For the text-containing cell, return its midpoint in (x, y) coordinate format. 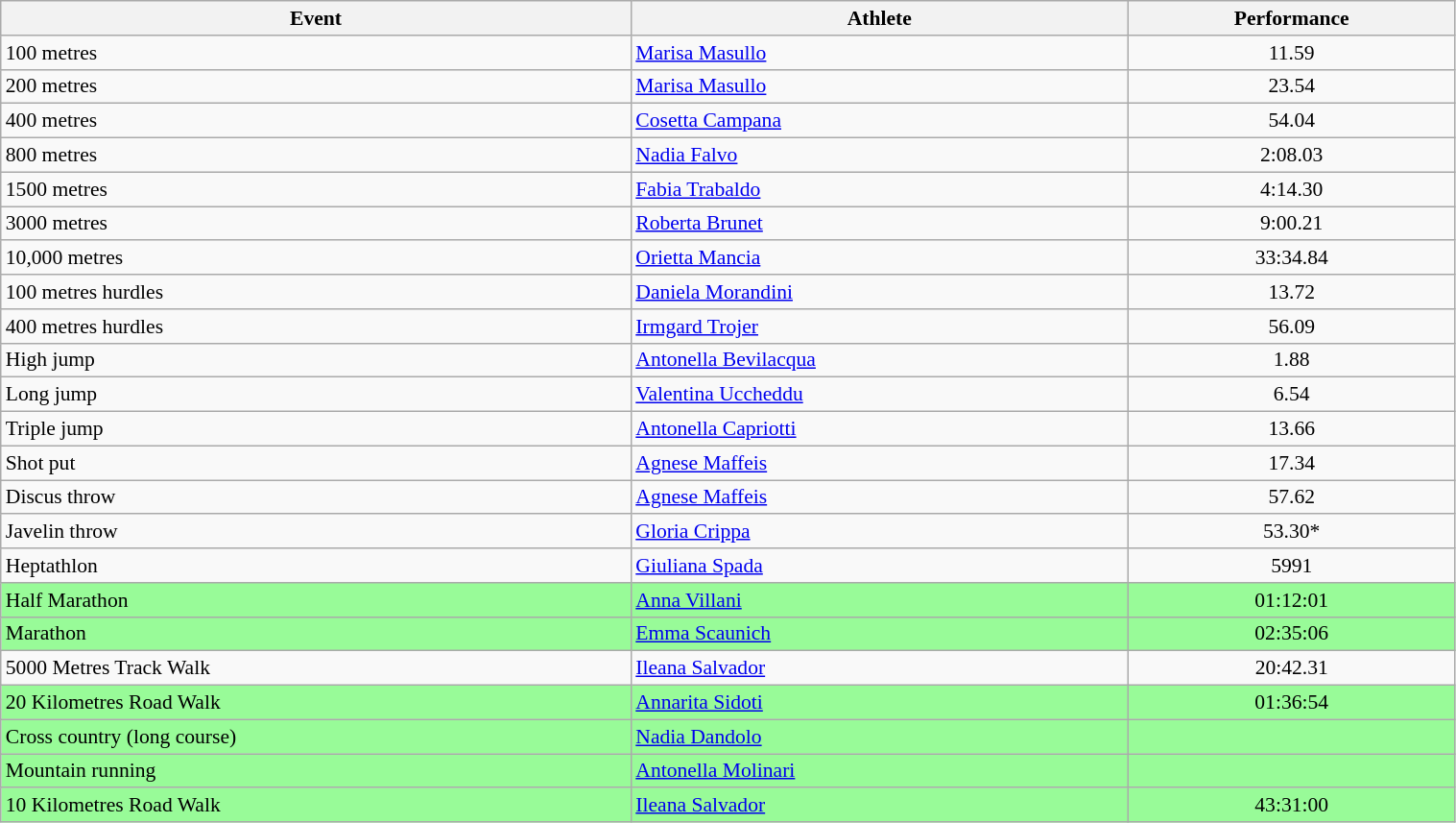
Roberta Brunet (879, 224)
Marathon (316, 634)
200 metres (316, 86)
10,000 metres (316, 258)
13.72 (1292, 292)
13.66 (1292, 429)
Antonella Molinari (879, 771)
100 metres hurdles (316, 292)
Anna Villani (879, 600)
Irmgard Trojer (879, 327)
800 metres (316, 156)
3000 metres (316, 224)
Discus throw (316, 497)
23.54 (1292, 86)
Half Marathon (316, 600)
1500 metres (316, 189)
Antonella Capriotti (879, 429)
20 Kilometres Road Walk (316, 703)
Heptathlon (316, 566)
Orietta Mancia (879, 258)
11.59 (1292, 53)
Nadia Dandolo (879, 737)
Nadia Falvo (879, 156)
Antonella Bevilacqua (879, 360)
01:12:01 (1292, 600)
Mountain running (316, 771)
Cosetta Campana (879, 121)
5000 Metres Track Walk (316, 668)
Annarita Sidoti (879, 703)
2:08.03 (1292, 156)
01:36:54 (1292, 703)
6.54 (1292, 395)
Cross country (long course) (316, 737)
Long jump (316, 395)
400 metres (316, 121)
20:42.31 (1292, 668)
17.34 (1292, 463)
Fabia Trabaldo (879, 189)
Valentina Uccheddu (879, 395)
400 metres hurdles (316, 327)
Giuliana Spada (879, 566)
1.88 (1292, 360)
Performance (1292, 18)
53.30* (1292, 532)
Athlete (879, 18)
Javelin throw (316, 532)
57.62 (1292, 497)
Emma Scaunich (879, 634)
Daniela Morandini (879, 292)
9:00.21 (1292, 224)
Triple jump (316, 429)
10 Kilometres Road Walk (316, 806)
54.04 (1292, 121)
Gloria Crippa (879, 532)
5991 (1292, 566)
100 metres (316, 53)
33:34.84 (1292, 258)
02:35:06 (1292, 634)
43:31:00 (1292, 806)
4:14.30 (1292, 189)
High jump (316, 360)
56.09 (1292, 327)
Event (316, 18)
Shot put (316, 463)
